Scan for the cell matching the given text and deliver its (x, y) coordinate at center. 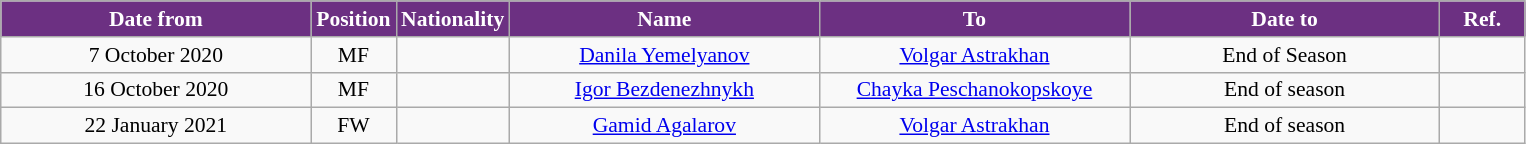
Date to (1285, 19)
Position (354, 19)
Danila Yemelyanov (664, 55)
Igor Bezdenezhnykh (664, 90)
To (974, 19)
Gamid Agalarov (664, 126)
FW (354, 126)
7 October 2020 (156, 55)
Chayka Peschanokopskoye (974, 90)
22 January 2021 (156, 126)
Date from (156, 19)
16 October 2020 (156, 90)
Nationality (452, 19)
Ref. (1482, 19)
Name (664, 19)
End of Season (1285, 55)
